Return the [x, y] coordinate for the center point of the cell that contains the specified text.  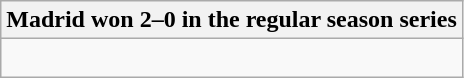
Madrid won 2–0 in the regular season series [232, 20]
